Capture the cell that displays the provided text and extract its (X, Y) central coordinate. 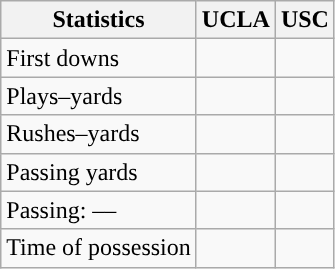
Rushes–yards (99, 134)
Time of possession (99, 248)
First downs (99, 58)
USC (304, 20)
Passing: –– (99, 210)
Plays–yards (99, 96)
Passing yards (99, 172)
Statistics (99, 20)
UCLA (236, 20)
